Pinpoint the cell where the given text exists, returning its (X, Y) midpoint coordinate. 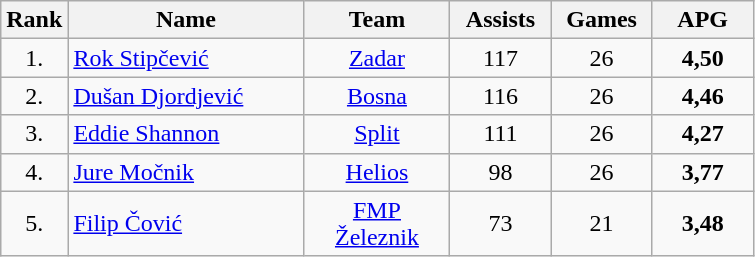
1. (34, 58)
4. (34, 172)
4,27 (702, 134)
Games (602, 20)
Helios (377, 172)
73 (500, 224)
FMP Železnik (377, 224)
3,48 (702, 224)
APG (702, 20)
Rok Stipčević (186, 58)
Filip Čović (186, 224)
111 (500, 134)
Rank (34, 20)
Zadar (377, 58)
Split (377, 134)
Jure Močnik (186, 172)
5. (34, 224)
2. (34, 96)
Dušan Djordjević (186, 96)
Team (377, 20)
4,50 (702, 58)
4,46 (702, 96)
3. (34, 134)
Assists (500, 20)
Bosna (377, 96)
21 (602, 224)
117 (500, 58)
116 (500, 96)
Name (186, 20)
98 (500, 172)
3,77 (702, 172)
Eddie Shannon (186, 134)
